Scan for the cell matching the given text and deliver its (x, y) coordinate at center. 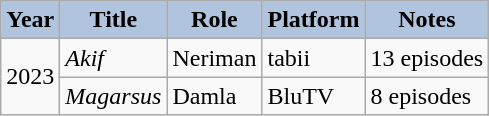
Magarsus (114, 96)
13 episodes (427, 58)
Platform (314, 20)
Role (214, 20)
Notes (427, 20)
8 episodes (427, 96)
tabii (314, 58)
BluTV (314, 96)
Akif (114, 58)
Year (30, 20)
Title (114, 20)
Damla (214, 96)
Neriman (214, 58)
2023 (30, 77)
